Locate the cell with the specified text and output its (x, y) center coordinate. 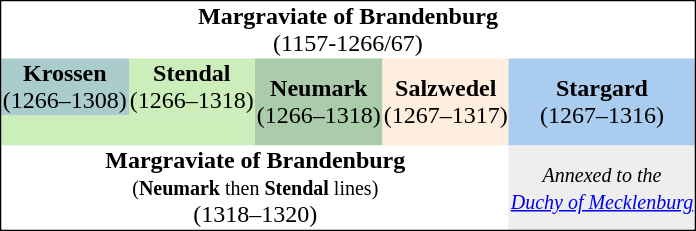
Margraviate of Brandenburg(1157-1266/67) (348, 30)
Margraviate of Brandenburg(Neumark then Stendal lines)(1318–1320) (255, 188)
Annexed to the Duchy of Mecklenburg (602, 188)
Neumark(1266–1318) (318, 102)
Salzwedel(1267–1317) (446, 102)
Stargard(1267–1316) (602, 102)
Stendal(1266–1318) (192, 86)
Krossen(1266–1308) (64, 86)
